For the text-containing cell, return its midpoint in [x, y] coordinate format. 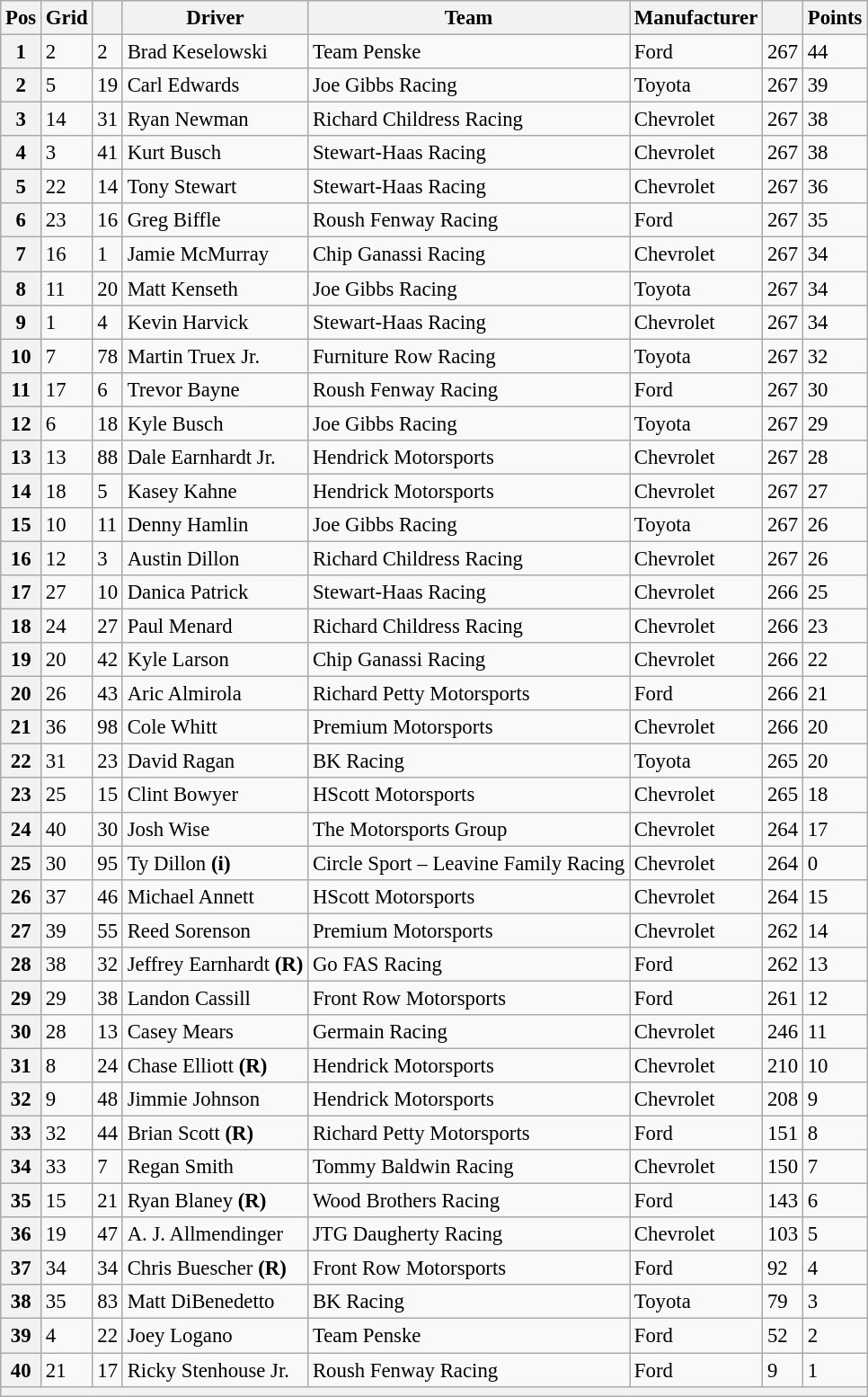
41 [108, 153]
Casey Mears [215, 1032]
Denny Hamlin [215, 525]
Greg Biffle [215, 220]
Matt Kenseth [215, 289]
Michael Annett [215, 896]
Driver [215, 18]
42 [108, 660]
Kyle Larson [215, 660]
Wood Brothers Racing [469, 1201]
98 [108, 727]
Kyle Busch [215, 423]
210 [784, 1065]
JTG Daugherty Racing [469, 1234]
92 [784, 1268]
78 [108, 356]
208 [784, 1099]
55 [108, 930]
Team [469, 18]
Trevor Bayne [215, 389]
95 [108, 863]
Chase Elliott (R) [215, 1065]
Matt DiBenedetto [215, 1303]
Clint Bowyer [215, 796]
Furniture Row Racing [469, 356]
261 [784, 998]
Jeffrey Earnhardt (R) [215, 965]
246 [784, 1032]
Ricky Stenhouse Jr. [215, 1370]
Tony Stewart [215, 187]
0 [834, 863]
Danica Patrick [215, 592]
Brad Keselowski [215, 52]
Circle Sport – Leavine Family Racing [469, 863]
52 [784, 1336]
47 [108, 1234]
Go FAS Racing [469, 965]
103 [784, 1234]
151 [784, 1134]
Regan Smith [215, 1167]
Kurt Busch [215, 153]
Germain Racing [469, 1032]
Aric Almirola [215, 694]
Ty Dillon (i) [215, 863]
The Motorsports Group [469, 829]
48 [108, 1099]
Pos [22, 18]
David Ragan [215, 761]
Reed Sorenson [215, 930]
46 [108, 896]
Manufacturer [696, 18]
143 [784, 1201]
83 [108, 1303]
Jimmie Johnson [215, 1099]
Landon Cassill [215, 998]
Joey Logano [215, 1336]
88 [108, 458]
150 [784, 1167]
Cole Whitt [215, 727]
Jamie McMurray [215, 254]
A. J. Allmendinger [215, 1234]
Grid [66, 18]
Carl Edwards [215, 85]
Points [834, 18]
Chris Buescher (R) [215, 1268]
Josh Wise [215, 829]
Kevin Harvick [215, 322]
43 [108, 694]
Dale Earnhardt Jr. [215, 458]
Ryan Newman [215, 120]
Paul Menard [215, 627]
Martin Truex Jr. [215, 356]
Austin Dillon [215, 558]
79 [784, 1303]
Kasey Kahne [215, 491]
Ryan Blaney (R) [215, 1201]
Tommy Baldwin Racing [469, 1167]
Brian Scott (R) [215, 1134]
